Detect which cell encompasses the target text, then output its [x, y] center coordinate. 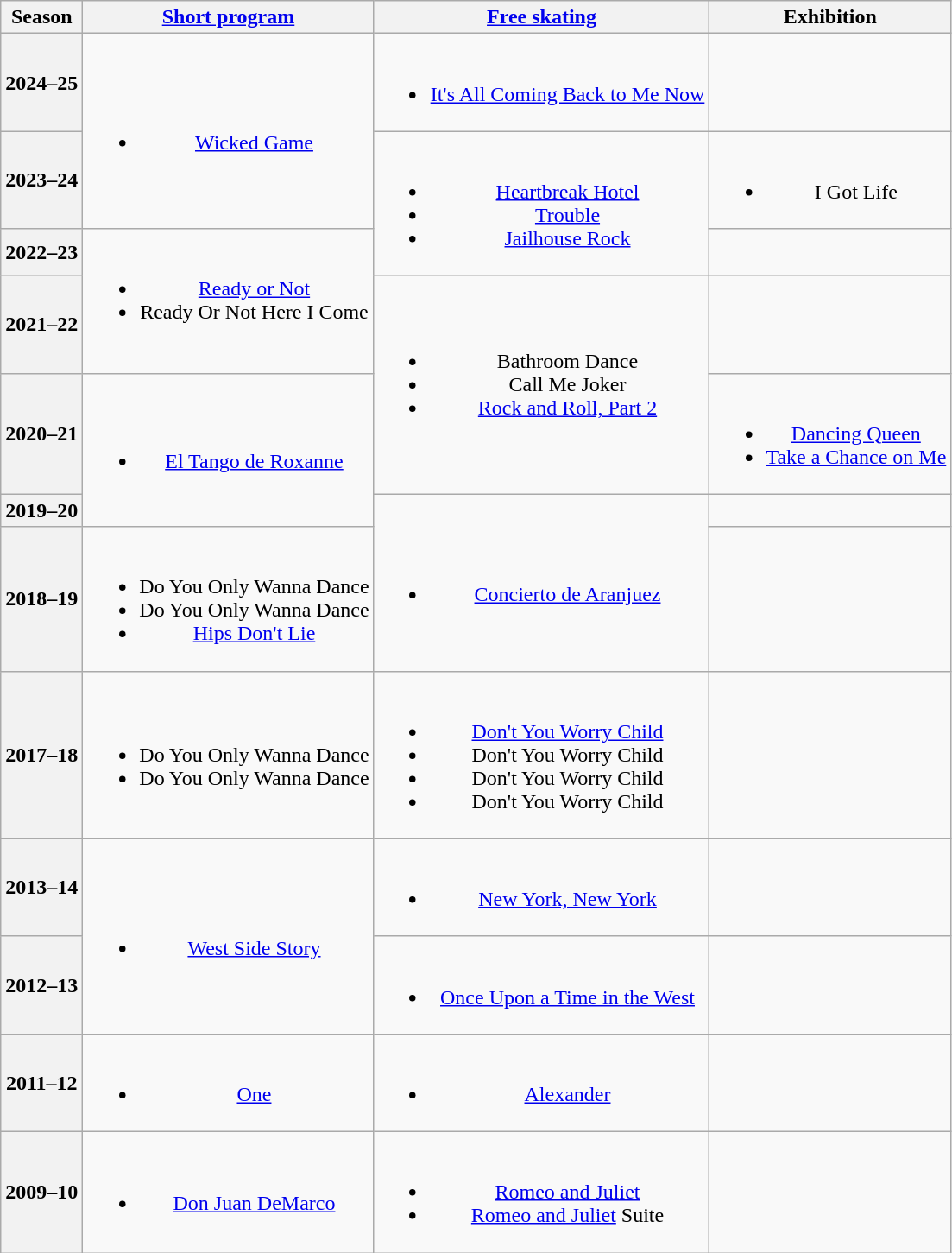
2023–24 [41, 180]
2024–25 [41, 83]
2017–18 [41, 755]
Do You Only Wanna Dance Do You Only Wanna Dance Hips Don't Lie [228, 599]
2019–20 [41, 510]
Do You Only Wanna Dance Do You Only Wanna Dance [228, 755]
Season [41, 17]
El Tango de Roxanne [228, 450]
Wicked Game [228, 131]
2022–23 [41, 252]
West Side Story [228, 936]
Concierto de Aranjuez [542, 582]
2020–21 [41, 433]
2021–22 [41, 325]
I Got Life [830, 180]
2009–10 [41, 1192]
Exhibition [830, 17]
Alexander [542, 1083]
Don't You Worry Child Don't You Worry Child Don't You Worry Child Don't You Worry Child [542, 755]
2013–14 [41, 888]
2011–12 [41, 1083]
Free skating [542, 17]
Heartbreak Hotel Trouble Jailhouse Rock [542, 204]
Don Juan DeMarco [228, 1192]
Short program [228, 17]
One [228, 1083]
Once Upon a Time in the West [542, 984]
Ready or Not Ready Or Not Here I Come [228, 301]
Romeo and Juliet Romeo and Juliet Suite [542, 1192]
2018–19 [41, 599]
2012–13 [41, 984]
Bathroom DanceCall Me Joker Rock and Roll, Part 2 [542, 385]
New York, New York [542, 888]
Dancing QueenTake a Chance on Me [830, 433]
It's All Coming Back to Me Now [542, 83]
